Return the (x, y) coordinate for the center point of the cell that contains the specified text.  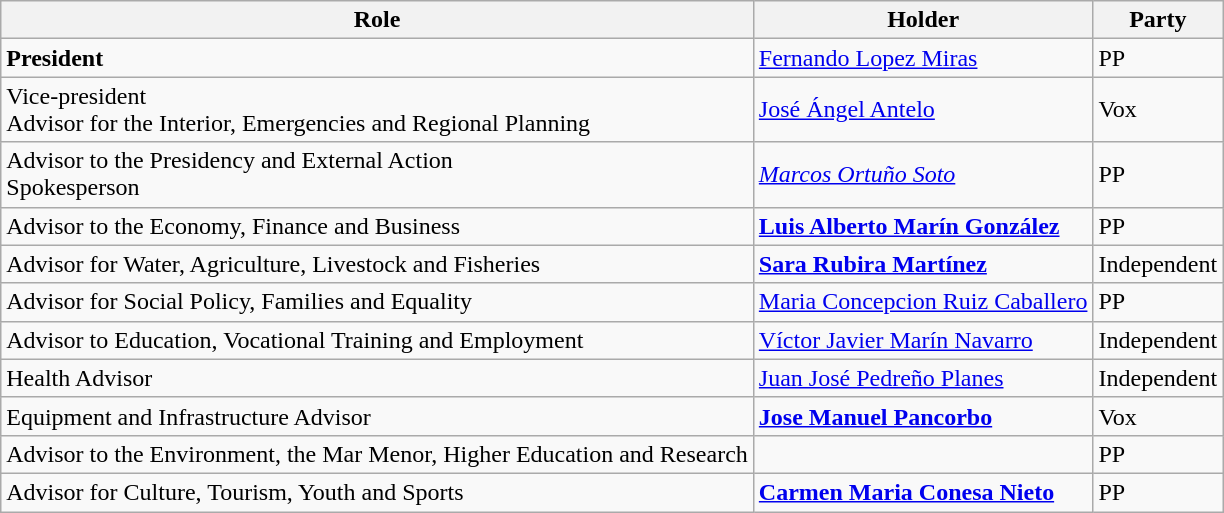
Advisor to the Presidency and External ActionSpokesperson (378, 174)
Luis Alberto Marín González (923, 226)
Sara Rubira Martínez (923, 264)
President (378, 58)
Advisor for Social Policy, Families and Equality (378, 302)
Role (378, 20)
Party (1158, 20)
José Ángel Antelo (923, 110)
Advisor to the Environment, the Mar Menor, Higher Education and Research (378, 454)
Advisor to the Economy, Finance and Business (378, 226)
Advisor for Water, Agriculture, Livestock and Fisheries (378, 264)
Jose Manuel Pancorbo (923, 416)
Carmen Maria Conesa Nieto (923, 492)
Health Advisor (378, 378)
Fernando Lopez Miras (923, 58)
Advisor to Education, Vocational Training and Employment (378, 340)
Equipment and Infrastructure Advisor (378, 416)
Juan José Pedreño Planes (923, 378)
Marcos Ortuño Soto (923, 174)
Vice-presidentAdvisor for the Interior, Emergencies and Regional Planning (378, 110)
Víctor Javier Marín Navarro (923, 340)
Maria Concepcion Ruiz Caballero (923, 302)
Holder (923, 20)
Advisor for Culture, Tourism, Youth and Sports (378, 492)
